From the cell containing the given text, extract its center point as (x, y) coordinate. 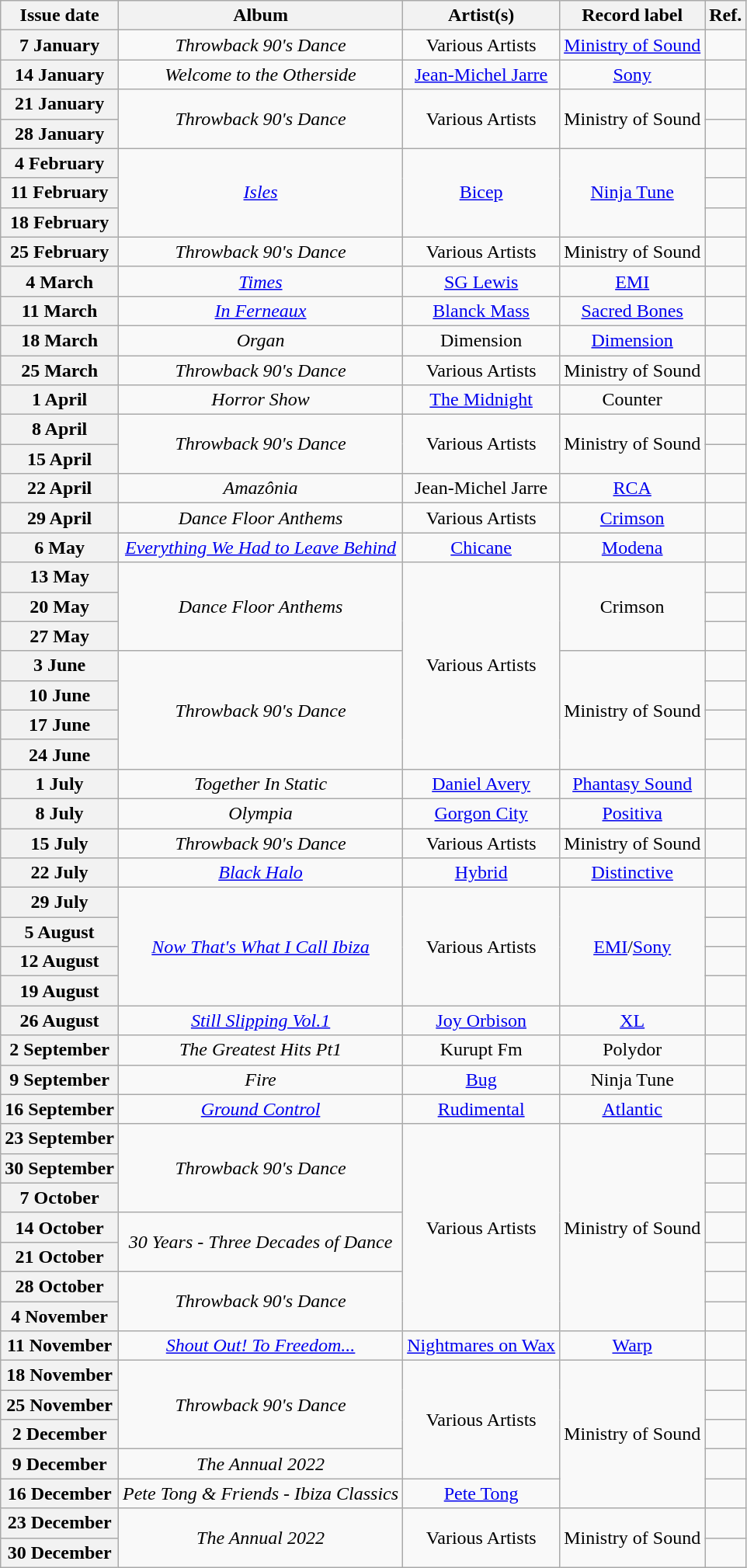
Daniel Avery (481, 784)
7 October (60, 1198)
Isles (260, 193)
30 September (60, 1168)
Kurupt Fm (481, 1050)
Rudimental (481, 1109)
4 February (60, 163)
Nightmares on Wax (481, 1346)
Together In Static (260, 784)
11 February (60, 193)
18 March (60, 340)
3 June (60, 666)
1 April (60, 400)
Record label (632, 16)
26 August (60, 1020)
Distinctive (632, 873)
Album (260, 16)
14 October (60, 1227)
8 April (60, 429)
25 March (60, 370)
15 July (60, 843)
13 May (60, 577)
30 Years - Three Decades of Dance (260, 1242)
17 June (60, 725)
5 August (60, 932)
25 November (60, 1405)
Atlantic (632, 1109)
21 October (60, 1257)
Shout Out! To Freedom... (260, 1346)
11 March (60, 311)
16 September (60, 1109)
Now That's What I Call Ibiza (260, 947)
Pete Tong (481, 1493)
Chicane (481, 548)
18 February (60, 222)
18 November (60, 1375)
23 September (60, 1139)
Bicep (481, 193)
RCA (632, 488)
28 January (60, 134)
Counter (632, 400)
6 May (60, 548)
1 July (60, 784)
22 April (60, 488)
4 November (60, 1316)
16 December (60, 1493)
Joy Orbison (481, 1020)
Positiva (632, 813)
Sacred Bones (632, 311)
27 May (60, 636)
Hybrid (481, 873)
Welcome to the Otherside (260, 75)
22 July (60, 873)
Sony (632, 75)
30 December (60, 1552)
Still Slipping Vol.1 (260, 1020)
Ground Control (260, 1109)
The Midnight (481, 400)
21 January (60, 104)
8 July (60, 813)
9 September (60, 1080)
Times (260, 281)
2 December (60, 1434)
EMI/Sony (632, 947)
In Ferneaux (260, 311)
Organ (260, 340)
2 September (60, 1050)
28 October (60, 1286)
4 March (60, 281)
EMI (632, 281)
24 June (60, 754)
Artist(s) (481, 16)
Amazônia (260, 488)
7 January (60, 45)
20 May (60, 607)
The Greatest Hits Pt1 (260, 1050)
25 February (60, 252)
Issue date (60, 16)
15 April (60, 459)
Horror Show (260, 400)
23 December (60, 1523)
10 June (60, 695)
14 January (60, 75)
11 November (60, 1346)
Everything We Had to Leave Behind (260, 548)
Polydor (632, 1050)
Blanck Mass (481, 311)
12 August (60, 961)
Gorgon City (481, 813)
Ref. (725, 16)
Phantasy Sound (632, 784)
19 August (60, 991)
Bug (481, 1080)
SG Lewis (481, 281)
29 July (60, 902)
Olympia (260, 813)
29 April (60, 518)
Warp (632, 1346)
9 December (60, 1464)
XL (632, 1020)
Pete Tong & Friends - Ibiza Classics (260, 1493)
Modena (632, 548)
Fire (260, 1080)
Black Halo (260, 873)
